Identify which cell holds the provided text, then report its (X, Y) central coordinate. 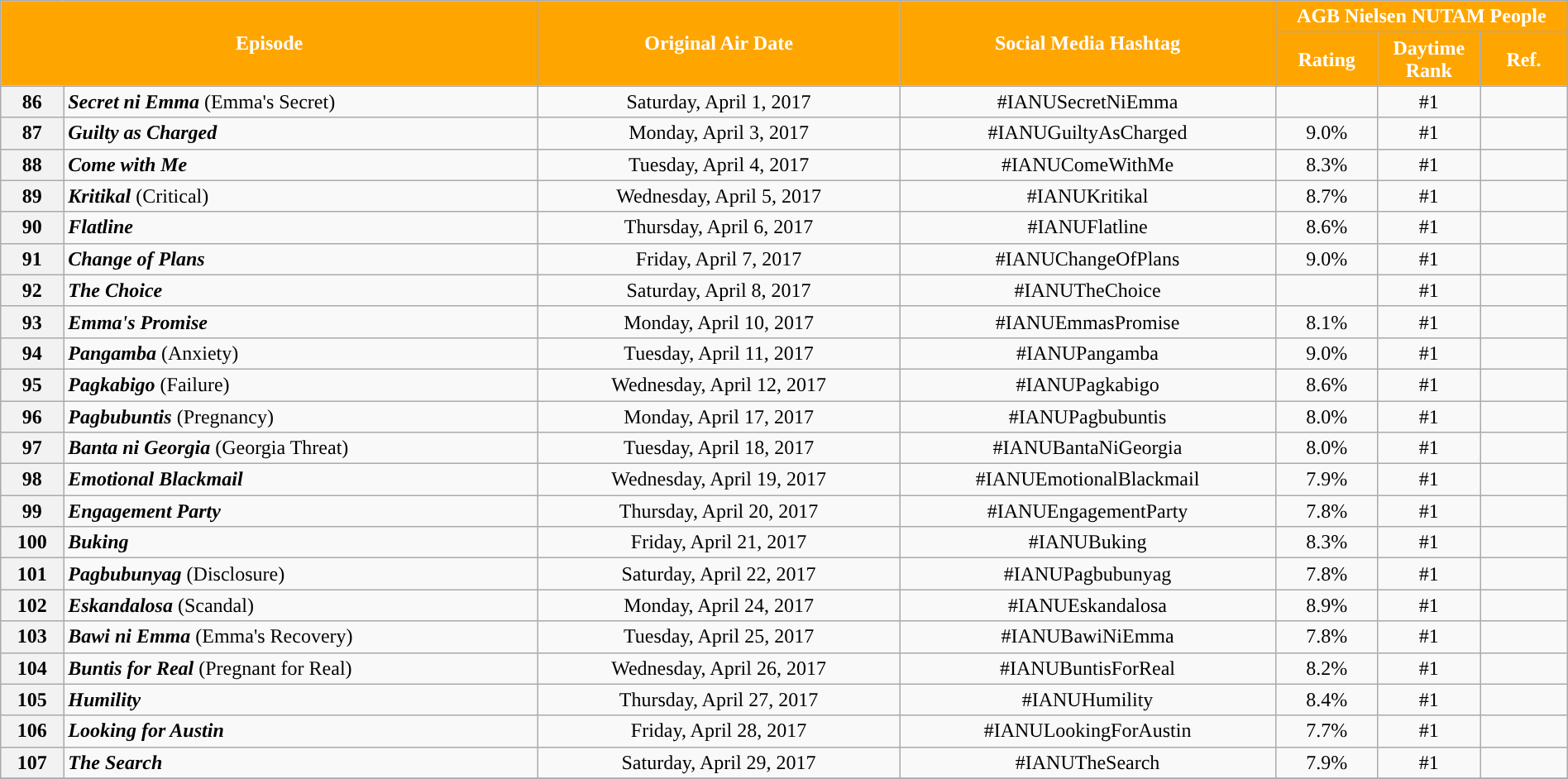
Come with Me (301, 165)
Monday, April 17, 2017 (718, 416)
Pagbubunyag (Disclosure) (301, 574)
#IANUPagbubunyag (1088, 574)
Tuesday, April 4, 2017 (718, 165)
87 (32, 133)
#IANUEskandalosa (1088, 605)
Saturday, April 1, 2017 (718, 102)
AGB Nielsen NUTAM People (1421, 17)
#IANUPagkabigo (1088, 385)
Monday, April 24, 2017 (718, 605)
94 (32, 353)
Pagkabigo (Failure) (301, 385)
Kritikal (Critical) (301, 196)
Emotional Blackmail (301, 480)
Buntis for Real (Pregnant for Real) (301, 668)
Monday, April 10, 2017 (718, 322)
Friday, April 21, 2017 (718, 542)
Looking for Austin (301, 731)
#IANUBawiNiEmma (1088, 637)
Monday, April 3, 2017 (718, 133)
Engagement Party (301, 511)
92 (32, 290)
91 (32, 259)
Pangamba (Anxiety) (301, 353)
86 (32, 102)
Thursday, April 6, 2017 (718, 227)
Wednesday, April 5, 2017 (718, 196)
93 (32, 322)
Rating (1327, 60)
Thursday, April 27, 2017 (718, 700)
Saturday, April 22, 2017 (718, 574)
8.4% (1327, 700)
Change of Plans (301, 259)
Wednesday, April 12, 2017 (718, 385)
#IANUEmotionalBlackmail (1088, 480)
102 (32, 605)
Flatline (301, 227)
Emma's Promise (301, 322)
96 (32, 416)
Secret ni Emma (Emma's Secret) (301, 102)
#IANULookingForAustin (1088, 731)
Episode (270, 43)
Saturday, April 8, 2017 (718, 290)
#IANUTheChoice (1088, 290)
Wednesday, April 19, 2017 (718, 480)
#IANUTheSearch (1088, 762)
8.9% (1327, 605)
Tuesday, April 25, 2017 (718, 637)
DaytimeRank (1429, 60)
#IANUHumility (1088, 700)
104 (32, 668)
Friday, April 7, 2017 (718, 259)
89 (32, 196)
#IANUEngagementParty (1088, 511)
99 (32, 511)
Ref. (1524, 60)
#IANUBuntisForReal (1088, 668)
#IANUGuiltyAsCharged (1088, 133)
#IANUKritikal (1088, 196)
#IANUBuking (1088, 542)
95 (32, 385)
Tuesday, April 18, 2017 (718, 448)
7.7% (1327, 731)
Buking (301, 542)
Pagbubuntis (Pregnancy) (301, 416)
97 (32, 448)
103 (32, 637)
90 (32, 227)
98 (32, 480)
101 (32, 574)
#IANUComeWithMe (1088, 165)
Guilty as Charged (301, 133)
8.1% (1327, 322)
107 (32, 762)
The Search (301, 762)
Thursday, April 20, 2017 (718, 511)
Eskandalosa (Scandal) (301, 605)
Bawi ni Emma (Emma's Recovery) (301, 637)
Social Media Hashtag (1088, 43)
#IANUEmmasPromise (1088, 322)
106 (32, 731)
Original Air Date (718, 43)
88 (32, 165)
100 (32, 542)
#IANUChangeOfPlans (1088, 259)
Humility (301, 700)
Friday, April 28, 2017 (718, 731)
8.2% (1327, 668)
Wednesday, April 26, 2017 (718, 668)
Saturday, April 29, 2017 (718, 762)
#IANUPagbubuntis (1088, 416)
Tuesday, April 11, 2017 (718, 353)
The Choice (301, 290)
#IANUPangamba (1088, 353)
#IANUSecretNiEmma (1088, 102)
#IANUFlatline (1088, 227)
#IANUBantaNiGeorgia (1088, 448)
8.7% (1327, 196)
105 (32, 700)
Banta ni Georgia (Georgia Threat) (301, 448)
